Provide the [x, y] coordinate of the cell's center where the given text is located.  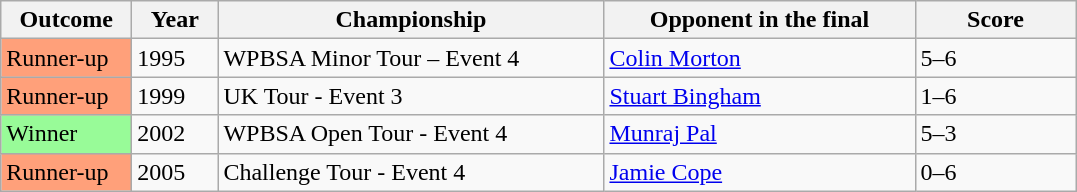
5–3 [996, 134]
Year [175, 20]
1999 [175, 96]
Score [996, 20]
1995 [175, 58]
WPBSA Open Tour - Event 4 [411, 134]
2002 [175, 134]
0–6 [996, 172]
Outcome [66, 20]
UK Tour - Event 3 [411, 96]
2005 [175, 172]
Winner [66, 134]
Stuart Bingham [760, 96]
Challenge Tour - Event 4 [411, 172]
5–6 [996, 58]
Opponent in the final [760, 20]
Munraj Pal [760, 134]
Jamie Cope [760, 172]
1–6 [996, 96]
WPBSA Minor Tour – Event 4 [411, 58]
Championship [411, 20]
Colin Morton [760, 58]
